Extract the [x, y] coordinate from the center of the cell holding the provided text.  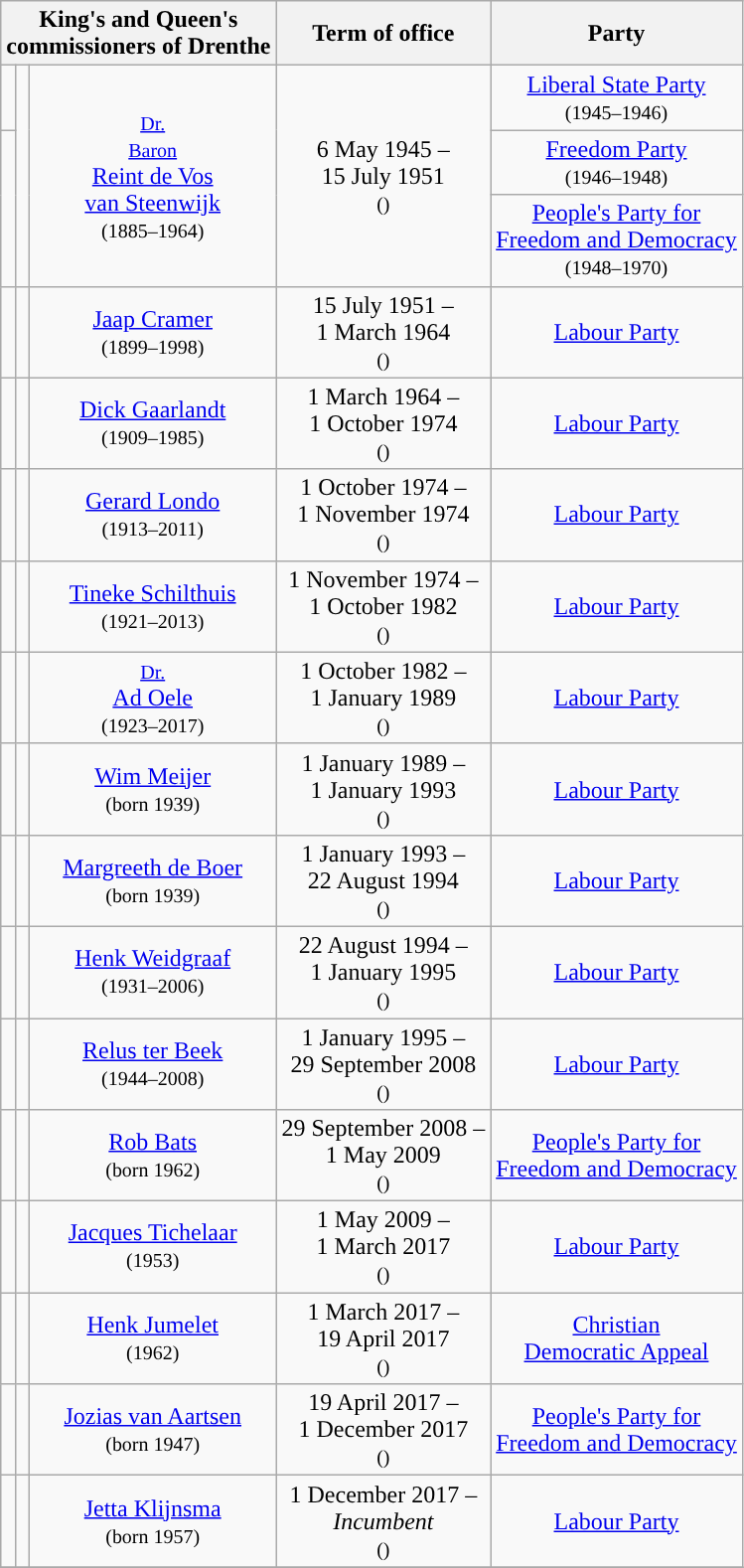
Wim Meijer (born 1939) [153, 789]
Relus ter Beek (1944–2008) [153, 1063]
Liberal State Party (1945–1946) [617, 97]
Jozias van Aartsen (born 1947) [153, 1430]
1 January 1989 – 1 January 1993 () [383, 789]
1 January 1995 – 29 September 2008 () [383, 1063]
Margreeth de Boer (born 1939) [153, 880]
Dick Gaarlandt (1909–1985) [153, 423]
1 January 1993 – 22 August 1994 () [383, 880]
Term of office [383, 34]
Gerard Londo (1913–2011) [153, 515]
Jetta Klijnsma (born 1957) [153, 1521]
1 March 1964 – 1 October 1974 () [383, 423]
Dr. Ad Oele (1923–2017) [153, 698]
1 March 2017 – 19 April 2017 () [383, 1338]
Henk Weidgraaf (1931–2006) [153, 972]
1 May 2009 – 1 March 2017 () [383, 1247]
Dr. Baron Reint de Vos van Steenwijk (1885–1964) [153, 176]
1 December 2017 – Incumbent () [383, 1521]
Christian Democratic Appeal [617, 1338]
Tineke Schilthuis (1921–2013) [153, 606]
1 October 1974 – 1 November 1974 () [383, 515]
19 April 2017 – 1 December 2017 () [383, 1430]
Jaap Cramer (1899–1998) [153, 332]
Party [617, 34]
Rob Bats (born 1962) [153, 1156]
Freedom Party (1946–1948) [617, 163]
22 August 1994 – 1 January 1995 () [383, 972]
29 September 2008 – 1 May 2009 () [383, 1156]
Henk Jumelet (1962) [153, 1338]
King's and Queen's commissioners of Drenthe [139, 34]
1 November 1974 – 1 October 1982 () [383, 606]
People's Party for Freedom and Democracy (1948–1970) [617, 240]
6 May 1945 – 15 July 1951 () [383, 176]
15 July 1951 – 1 March 1964 () [383, 332]
Jacques Tichelaar (1953) [153, 1247]
1 October 1982 – 1 January 1989 () [383, 698]
